Identify which cell holds the provided text, then report its [x, y] central coordinate. 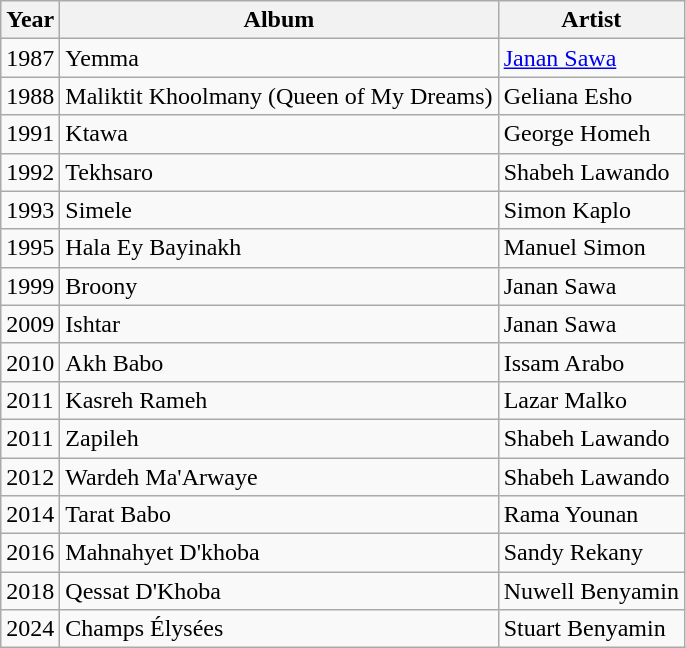
George Homeh [591, 134]
Mahnahyet D'khoba [279, 553]
Kasreh Rameh [279, 400]
2016 [30, 553]
Maliktit Khoolmany (Queen of My Dreams) [279, 96]
Manuel Simon [591, 248]
1987 [30, 58]
1992 [30, 172]
Geliana Esho [591, 96]
Issam Arabo [591, 362]
Album [279, 20]
Yemma [279, 58]
1993 [30, 210]
Lazar Malko [591, 400]
Ishtar [279, 324]
Rama Younan [591, 515]
1999 [30, 286]
Ktawa [279, 134]
Akh Babo [279, 362]
Nuwell Benyamin [591, 591]
2014 [30, 515]
1988 [30, 96]
Broony [279, 286]
Sandy Rekany [591, 553]
2010 [30, 362]
Year [30, 20]
2024 [30, 629]
Simon Kaplo [591, 210]
Zapileh [279, 438]
Wardeh Ma'Arwaye [279, 477]
Stuart Benyamin [591, 629]
Qessat D'Khoba [279, 591]
2018 [30, 591]
2009 [30, 324]
2012 [30, 477]
Simele [279, 210]
Tekhsaro [279, 172]
Tarat Babo [279, 515]
Artist [591, 20]
1995 [30, 248]
1991 [30, 134]
Champs Élysées [279, 629]
Hala Ey Bayinakh [279, 248]
